Output the (x, y) coordinate of the center of the cell containing the given text.  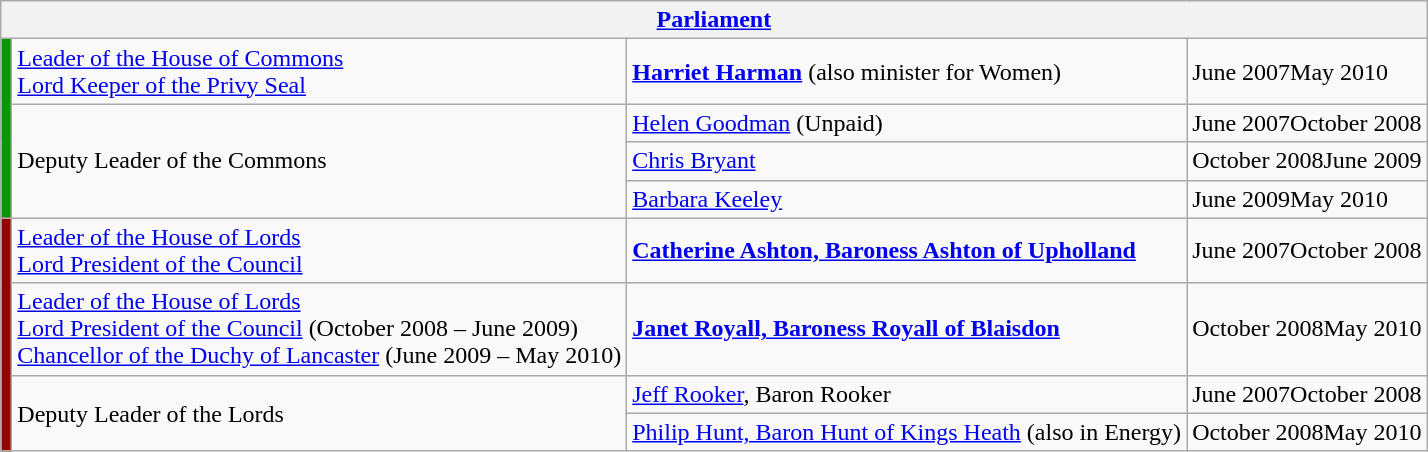
October 2008June 2009 (1307, 161)
Janet Royall, Baroness Royall of Blaisdon (907, 329)
Leader of the House of LordsLord President of the Council (320, 250)
Parliament (714, 20)
Catherine Ashton, Baroness Ashton of Upholland (907, 250)
Philip Hunt, Baron Hunt of Kings Heath (also in Energy) (907, 432)
Chris Bryant (907, 161)
Barbara Keeley (907, 199)
Helen Goodman (Unpaid) (907, 123)
Leader of the House of LordsLord President of the Council (October 2008 – June 2009)Chancellor of the Duchy of Lancaster (June 2009 – May 2010) (320, 329)
Leader of the House of CommonsLord Keeper of the Privy Seal (320, 72)
Jeff Rooker, Baron Rooker (907, 394)
June 2007May 2010 (1307, 72)
Deputy Leader of the Commons (320, 161)
Deputy Leader of the Lords (320, 413)
Harriet Harman (also minister for Women) (907, 72)
June 2009May 2010 (1307, 199)
